Return the [x, y] coordinate for the center point of the cell that contains the specified text.  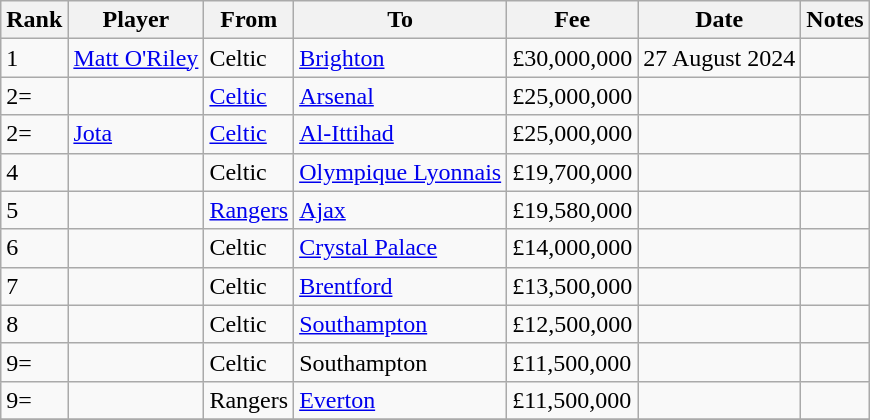
6 [34, 248]
Brentford [400, 286]
Al-Ittihad [400, 134]
Rank [34, 20]
To [400, 20]
5 [34, 210]
£19,700,000 [572, 172]
£12,500,000 [572, 324]
Everton [400, 400]
Date [720, 20]
Jota [136, 134]
27 August 2024 [720, 58]
4 [34, 172]
Crystal Palace [400, 248]
Olympique Lyonnais [400, 172]
£30,000,000 [572, 58]
£19,580,000 [572, 210]
Fee [572, 20]
7 [34, 286]
£13,500,000 [572, 286]
Notes [835, 20]
Matt O'Riley [136, 58]
8 [34, 324]
1 [34, 58]
From [249, 20]
Player [136, 20]
£14,000,000 [572, 248]
Ajax [400, 210]
Brighton [400, 58]
Arsenal [400, 96]
